Return [x, y] of the center of cell containing provided text 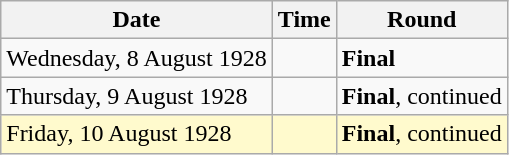
Date [137, 20]
Final [422, 58]
Friday, 10 August 1928 [137, 134]
Thursday, 9 August 1928 [137, 96]
Round [422, 20]
Wednesday, 8 August 1928 [137, 58]
Time [304, 20]
